For the text-containing cell, return its midpoint in [X, Y] coordinate format. 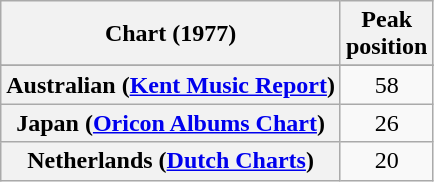
20 [386, 161]
Chart (1977) [171, 34]
Peakposition [386, 34]
Australian (Kent Music Report) [171, 85]
Netherlands (Dutch Charts) [171, 161]
26 [386, 123]
Japan (Oricon Albums Chart) [171, 123]
58 [386, 85]
